Provide the (X, Y) coordinate of the cell's center where the given text is located.  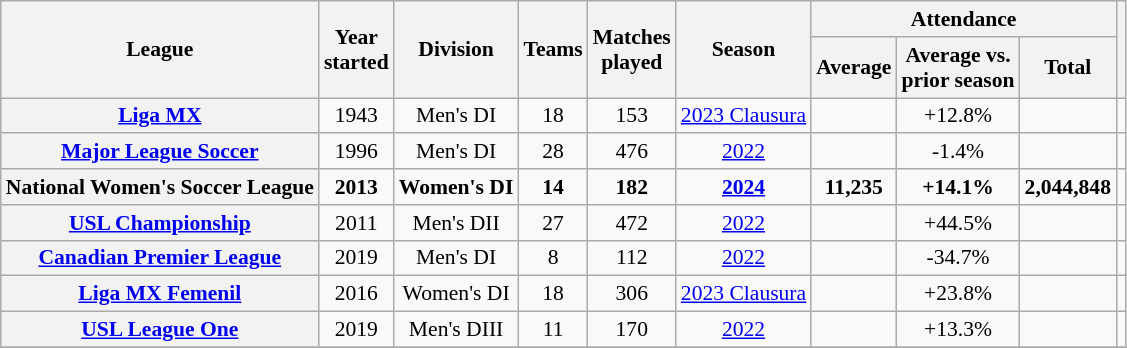
Teams (552, 50)
11 (552, 330)
USL Championship (160, 223)
28 (552, 152)
Major League Soccer (160, 152)
Division (456, 50)
2013 (356, 187)
+14.1% (958, 187)
Average vs.prior season (958, 68)
League (160, 50)
153 (632, 116)
306 (632, 294)
1943 (356, 116)
Average (854, 68)
Men's DII (456, 223)
182 (632, 187)
2,044,848 (1068, 187)
-1.4% (958, 152)
Yearstarted (356, 50)
8 (552, 258)
Liga MX Femenil (160, 294)
Total (1068, 68)
National Women's Soccer League (160, 187)
476 (632, 152)
+12.8% (958, 116)
-34.7% (958, 258)
2024 (744, 187)
472 (632, 223)
+23.8% (958, 294)
Men's DIII (456, 330)
2011 (356, 223)
11,235 (854, 187)
14 (552, 187)
170 (632, 330)
2016 (356, 294)
Attendance (964, 19)
Liga MX (160, 116)
Matchesplayed (632, 50)
USL League One (160, 330)
1996 (356, 152)
+13.3% (958, 330)
112 (632, 258)
27 (552, 223)
Canadian Premier League (160, 258)
+44.5% (958, 223)
Season (744, 50)
